Find where the given text appears and provide that cell's center as [x, y] coordinate. 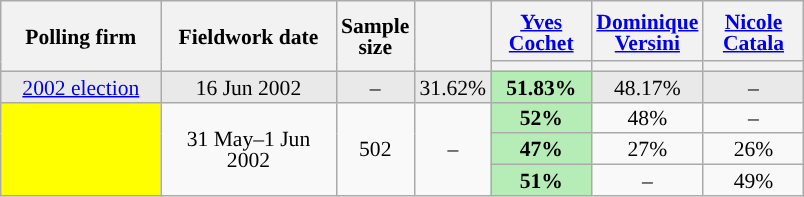
51% [541, 180]
Dominique Versini [647, 31]
31.62% [452, 86]
48% [647, 118]
31 May–1 Jun 2002 [248, 148]
Nicole Catala [753, 31]
51.83% [541, 86]
48.17% [647, 86]
502 [375, 148]
Fieldwork date [248, 36]
2002 election [81, 86]
16 Jun 2002 [248, 86]
Samplesize [375, 36]
52% [541, 118]
Polling firm [81, 36]
Yves Cochet [541, 31]
49% [753, 180]
26% [753, 150]
27% [647, 150]
47% [541, 150]
